Scan for the cell matching the given text and deliver its [X, Y] coordinate at center. 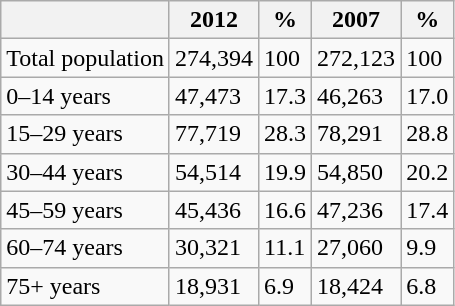
11.1 [286, 248]
6.9 [286, 286]
15–29 years [86, 134]
16.6 [286, 210]
17.3 [286, 96]
20.2 [428, 172]
78,291 [356, 134]
54,850 [356, 172]
28.3 [286, 134]
2007 [356, 20]
45–59 years [86, 210]
30,321 [214, 248]
28.8 [428, 134]
54,514 [214, 172]
60–74 years [86, 248]
77,719 [214, 134]
17.0 [428, 96]
75+ years [86, 286]
17.4 [428, 210]
274,394 [214, 58]
0–14 years [86, 96]
30–44 years [86, 172]
46,263 [356, 96]
27,060 [356, 248]
45,436 [214, 210]
6.8 [428, 286]
19.9 [286, 172]
9.9 [428, 248]
2012 [214, 20]
47,473 [214, 96]
47,236 [356, 210]
18,931 [214, 286]
272,123 [356, 58]
Total population [86, 58]
18,424 [356, 286]
